Search for the cell housing the specified text and yield its (x, y) center coordinate. 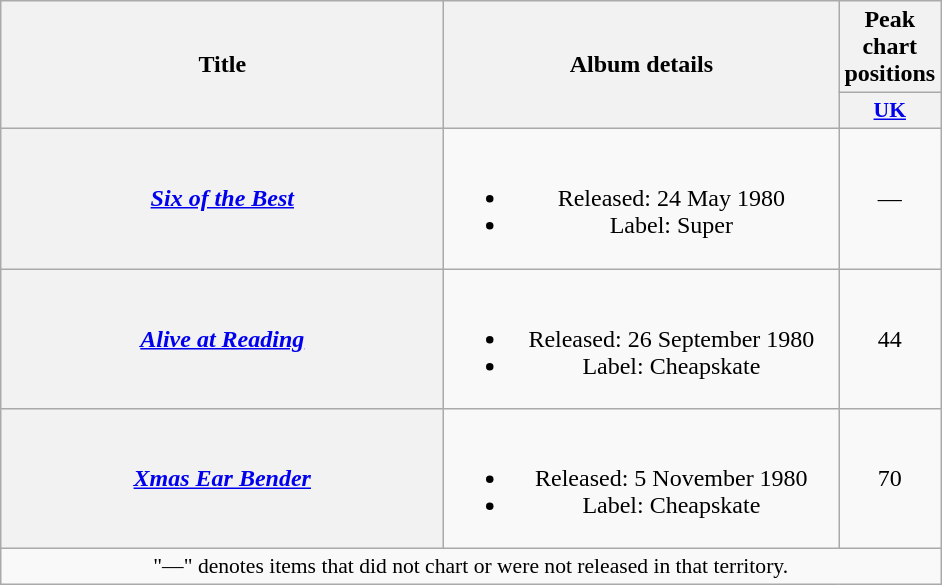
Alive at Reading (222, 338)
70 (890, 479)
UK (890, 111)
Album details (642, 65)
Xmas Ear Bender (222, 479)
— (890, 198)
"—" denotes items that did not chart or were not released in that territory. (471, 567)
Released: 5 November 1980Label: Cheapskate (642, 479)
Title (222, 65)
Released: 26 September 1980Label: Cheapskate (642, 338)
44 (890, 338)
Six of the Best (222, 198)
Peakchartpositions (890, 47)
Released: 24 May 1980Label: Super (642, 198)
